Pinpoint the cell where the given text exists, returning its (X, Y) midpoint coordinate. 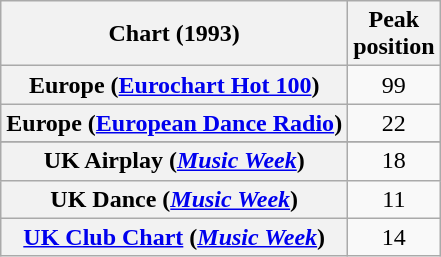
UK Club Chart (Music Week) (174, 237)
99 (394, 85)
Europe (European Dance Radio) (174, 123)
14 (394, 237)
Peakposition (394, 34)
11 (394, 199)
22 (394, 123)
UK Airplay (Music Week) (174, 161)
Chart (1993) (174, 34)
UK Dance (Music Week) (174, 199)
18 (394, 161)
Europe (Eurochart Hot 100) (174, 85)
